Determine the (x, y) coordinate at the center of the cell enclosing the given text.  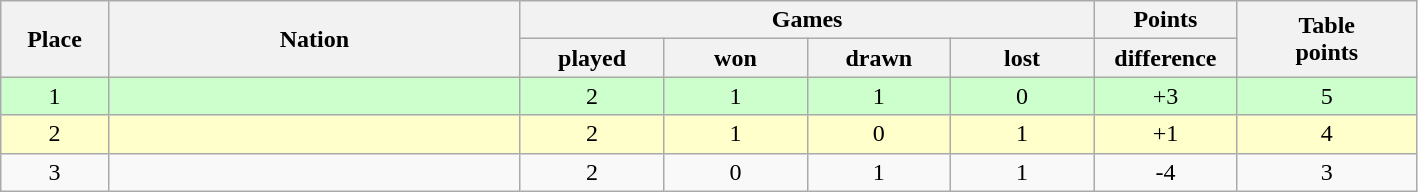
4 (1326, 134)
+1 (1166, 134)
lost (1022, 58)
+3 (1166, 96)
drawn (878, 58)
Tablepoints (1326, 39)
-4 (1166, 172)
Games (806, 20)
Points (1166, 20)
played (592, 58)
won (736, 58)
difference (1166, 58)
Place (55, 39)
Nation (314, 39)
5 (1326, 96)
